Output the [X, Y] coordinate of the center of the cell containing the given text.  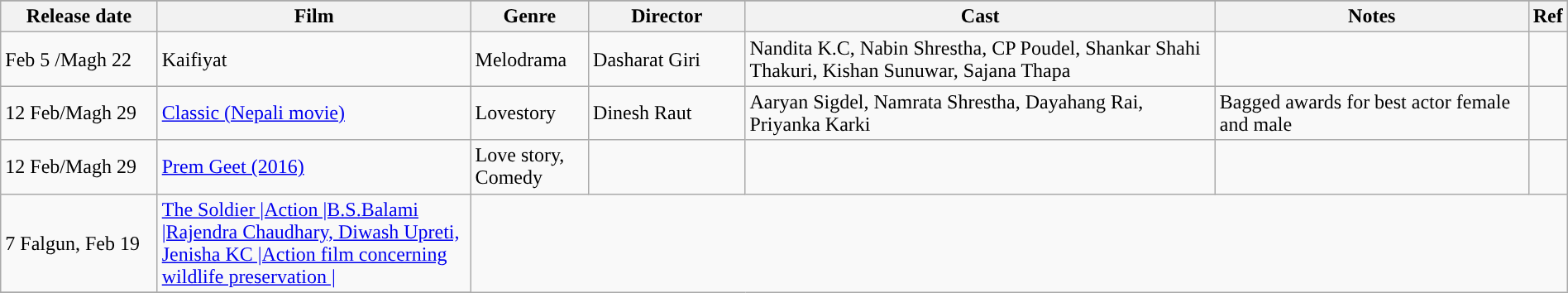
Bagged awards for best actor female and male [1371, 113]
Dinesh Raut [667, 113]
Love story, Comedy [529, 167]
Feb 5 /Magh 22 [79, 60]
Nandita K.C, Nabin Shrestha, CP Poudel, Shankar Shahi Thakuri, Kishan Sunuwar, Sajana Thapa [980, 60]
Melodrama [529, 60]
Dasharat Giri [667, 60]
Film [314, 17]
Director [667, 17]
Aaryan Sigdel, Namrata Shrestha, Dayahang Rai, Priyanka Karki [980, 113]
Ref [1548, 17]
Prem Geet (2016) [314, 167]
Kaifiyat [314, 60]
Lovestory [529, 113]
7 Falgun, Feb 19 [79, 243]
The Soldier |Action |B.S.Balami |Rajendra Chaudhary, Diwash Upreti, Jenisha KC |Action film concerning wildlife preservation | [314, 243]
Notes [1371, 17]
Release date [79, 17]
Cast [980, 17]
Genre [529, 17]
Classic (Nepali movie) [314, 113]
